Determine the (x, y) coordinate at the center of the cell enclosing the given text.  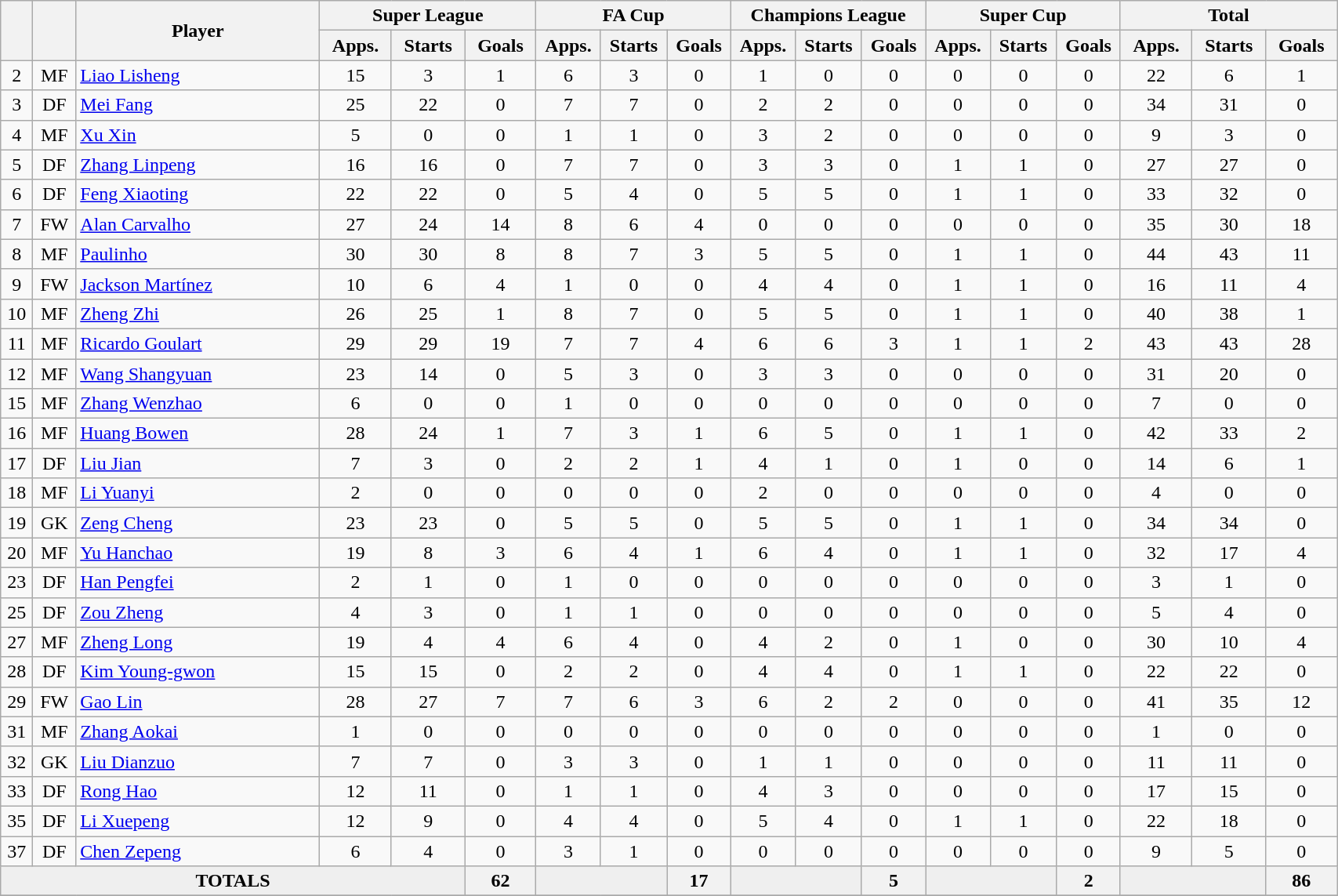
Huang Bowen (198, 433)
37 (17, 851)
26 (356, 314)
Han Pengfei (198, 582)
Paulinho (198, 254)
Liao Lisheng (198, 75)
Super League (428, 16)
38 (1229, 314)
Li Xuepeng (198, 821)
Wang Shangyuan (198, 374)
Kim Young-gwon (198, 672)
FA Cup (633, 16)
Li Yuanyi (198, 493)
Total (1228, 16)
Zheng Long (198, 642)
Zou Zheng (198, 612)
Chen Zepeng (198, 851)
Gao Lin (198, 702)
44 (1155, 254)
Zhang Aokai (198, 731)
Liu Jian (198, 463)
Mei Fang (198, 105)
Xu Xin (198, 135)
Ricardo Goulart (198, 343)
86 (1301, 881)
42 (1155, 433)
41 (1155, 702)
Zhang Linpeng (198, 165)
40 (1155, 314)
Feng Xiaoting (198, 194)
Yu Hanchao (198, 553)
Jackson Martínez (198, 284)
Liu Dianzuo (198, 761)
TOTALS (233, 881)
Rong Hao (198, 791)
62 (500, 881)
Zheng Zhi (198, 314)
Alan Carvalho (198, 224)
Zhang Wenzhao (198, 404)
Champions League (828, 16)
Player (198, 31)
Super Cup (1024, 16)
Zeng Cheng (198, 523)
